Detect which cell encompasses the target text, then output its [X, Y] center coordinate. 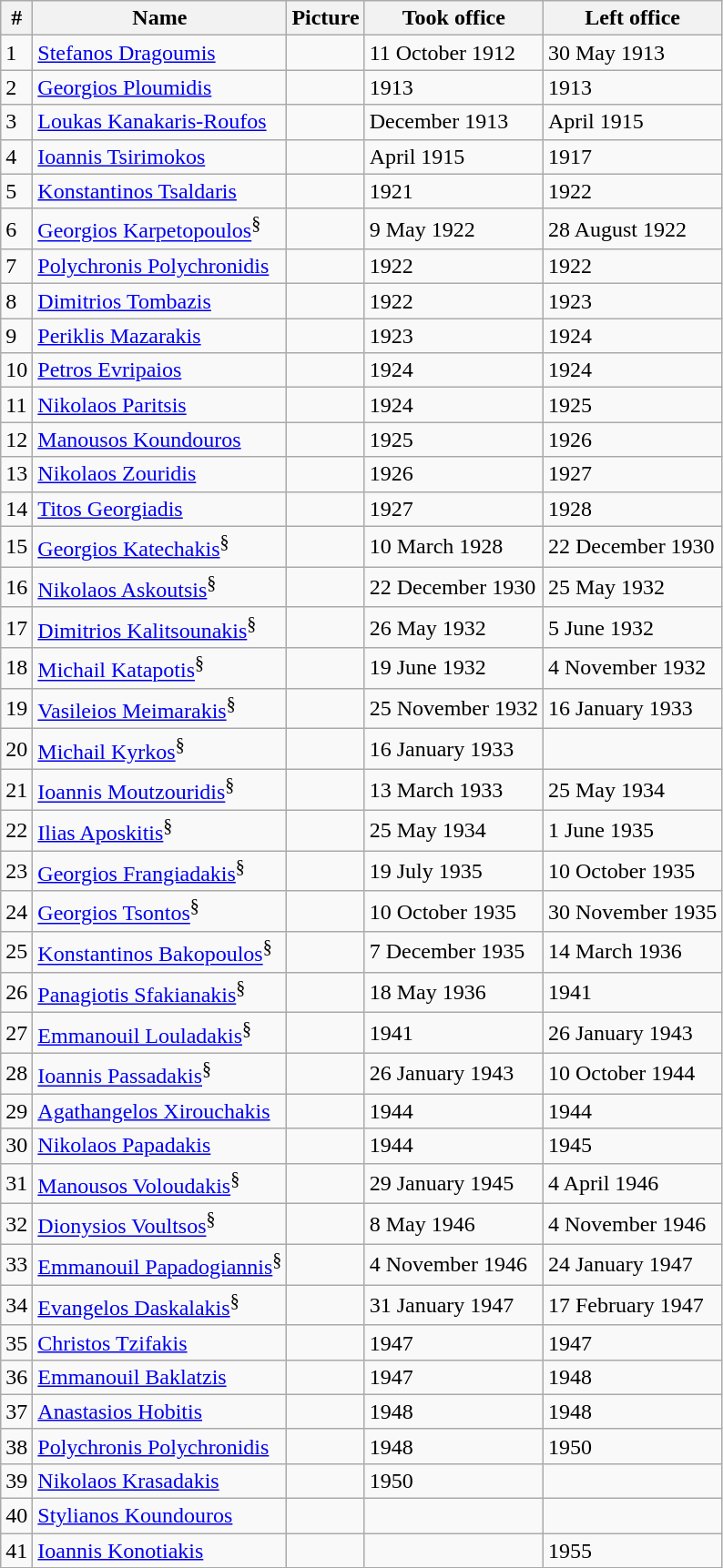
26 [16, 992]
18 May 1936 [453, 992]
Panagiotis Sfakianakis§ [160, 992]
Konstantinos Bakopoulos§ [160, 952]
24 January 1947 [632, 1265]
Loukas Kanakaris-Roufos [160, 122]
Georgios Ploumidis [160, 87]
Evangelos Daskalakis§ [160, 1305]
7 December 1935 [453, 952]
10 [16, 370]
19 July 1935 [453, 872]
Vasileios Meimarakis§ [160, 708]
4 November 1932 [632, 668]
5 [16, 191]
27 [16, 1034]
1928 [632, 509]
Stefanos Dragoumis [160, 53]
31 [16, 1183]
22 [16, 830]
Agathangelos Xirouchakis [160, 1111]
4 April 1946 [632, 1183]
Ioannis Moutzouridis§ [160, 790]
17 [16, 628]
Petros Evripaios [160, 370]
36 [16, 1377]
1 [16, 53]
25 November 1932 [453, 708]
2 [16, 87]
30 [16, 1146]
24 [16, 912]
Left office [632, 18]
Georgios Karpetopoulos§ [160, 229]
10 March 1928 [453, 546]
Nikolaos Krasadakis [160, 1482]
Nikolaos Papadakis [160, 1146]
26 May 1932 [453, 628]
39 [16, 1482]
Georgios Tsontos§ [160, 912]
14 March 1936 [632, 952]
Emmanouil Louladakis§ [160, 1034]
4 [16, 157]
41 [16, 1551]
20 [16, 750]
15 [16, 546]
Georgios Katechakis§ [160, 546]
Emmanouil Papadogiannis§ [160, 1265]
31 January 1947 [453, 1305]
12 [16, 440]
Nikolaos Paritsis [160, 405]
25 [16, 952]
30 May 1913 [632, 53]
Ilias Aposkitis§ [160, 830]
8 [16, 301]
1955 [632, 1551]
37 [16, 1411]
32 [16, 1225]
1921 [453, 191]
1945 [632, 1146]
Picture [326, 18]
Dionysios Voultsos§ [160, 1225]
# [16, 18]
Nikolaos Askoutsis§ [160, 588]
29 January 1945 [453, 1183]
Titos Georgiadis [160, 509]
5 June 1932 [632, 628]
1 June 1935 [632, 830]
Ioannis Passadakis§ [160, 1074]
19 [16, 708]
1917 [632, 157]
Periklis Mazarakis [160, 336]
Manousos Voloudakis§ [160, 1183]
14 [16, 509]
8 May 1946 [453, 1225]
28 [16, 1074]
Took office [453, 18]
Nikolaos Zouridis [160, 474]
Manousos Koundouros [160, 440]
35 [16, 1342]
40 [16, 1516]
9 May 1922 [453, 229]
Georgios Frangiadakis§ [160, 872]
Stylianos Koundouros [160, 1516]
25 May 1932 [632, 588]
Ioannis Konotiakis [160, 1551]
16 [16, 588]
28 August 1922 [632, 229]
Michail Katapotis§ [160, 668]
Michail Kyrkos§ [160, 750]
29 [16, 1111]
18 [16, 668]
3 [16, 122]
7 [16, 267]
Konstantinos Tsaldaris [160, 191]
Christos Tzifakis [160, 1342]
Emmanouil Baklatzis [160, 1377]
30 November 1935 [632, 912]
Dimitrios Tombazis [160, 301]
21 [16, 790]
Ioannis Tsirimokos [160, 157]
December 1913 [453, 122]
38 [16, 1446]
11 October 1912 [453, 53]
11 [16, 405]
13 [16, 474]
Dimitrios Kalitsounakis§ [160, 628]
34 [16, 1305]
9 [16, 336]
19 June 1932 [453, 668]
10 October 1944 [632, 1074]
13 March 1933 [453, 790]
23 [16, 872]
Name [160, 18]
Anastasios Hobitis [160, 1411]
17 February 1947 [632, 1305]
33 [16, 1265]
6 [16, 229]
